Output the (X, Y) coordinate of the center of the cell containing the given text.  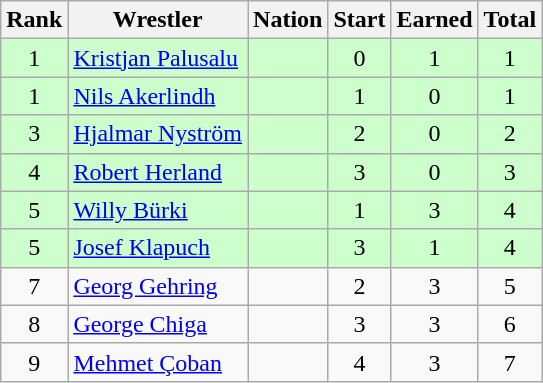
Josef Klapuch (158, 248)
Georg Gehring (158, 286)
Wrestler (158, 20)
George Chiga (158, 324)
6 (510, 324)
Rank (34, 20)
Willy Bürki (158, 210)
Nils Akerlindh (158, 96)
9 (34, 362)
Start (360, 20)
Robert Herland (158, 172)
8 (34, 324)
Kristjan Palusalu (158, 58)
Total (510, 20)
Hjalmar Nyström (158, 134)
Earned (434, 20)
Nation (288, 20)
Mehmet Çoban (158, 362)
